From the cell containing the given text, extract its center point as (X, Y) coordinate. 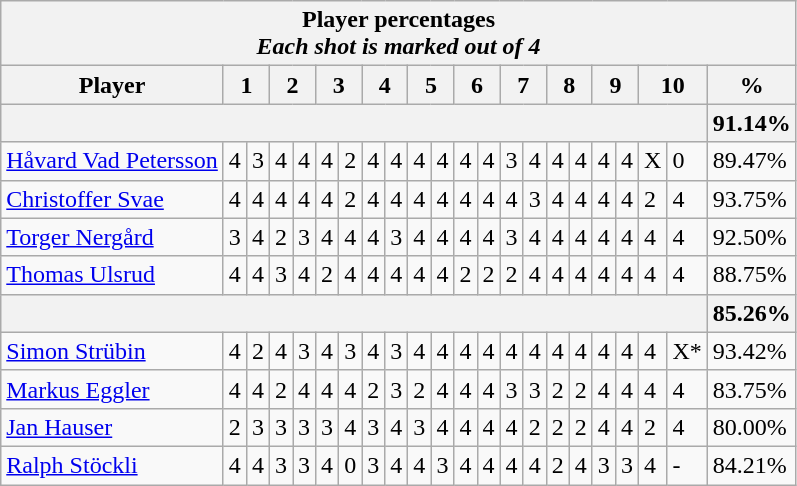
Torger Nergård (112, 237)
Player (112, 85)
X (652, 161)
Player percentages Each shot is marked out of 4 (399, 34)
80.00% (752, 427)
Thomas Ulsrud (112, 275)
84.21% (752, 465)
- (687, 465)
Simon Strübin (112, 351)
10 (672, 85)
6 (477, 85)
7 (523, 85)
Jan Hauser (112, 427)
Christoffer Svae (112, 199)
93.75% (752, 199)
5 (431, 85)
% (752, 85)
91.14% (752, 123)
8 (569, 85)
X* (687, 351)
92.50% (752, 237)
Ralph Stöckli (112, 465)
1 (246, 85)
9 (615, 85)
88.75% (752, 275)
89.47% (752, 161)
85.26% (752, 313)
Markus Eggler (112, 389)
93.42% (752, 351)
Håvard Vad Petersson (112, 161)
83.75% (752, 389)
